Output the [x, y] coordinate of the center of the cell containing the given text.  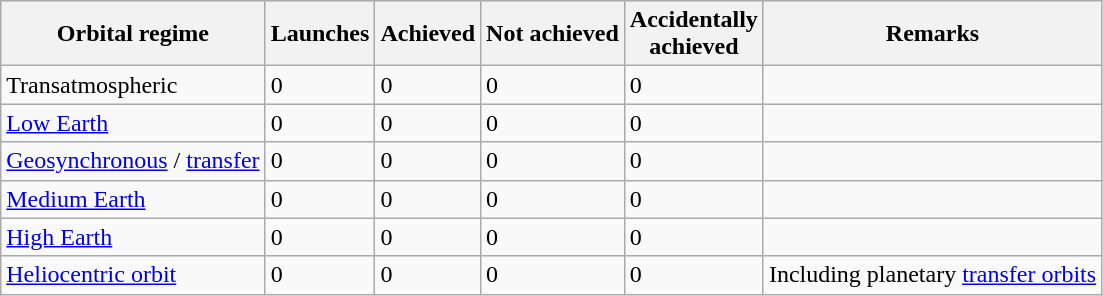
Transatmospheric [133, 85]
Launches [320, 34]
Orbital regime [133, 34]
Accidentally achieved [694, 34]
Heliocentric orbit [133, 275]
Medium Earth [133, 199]
Achieved [428, 34]
Remarks [932, 34]
Including planetary transfer orbits [932, 275]
High Earth [133, 237]
Not achieved [553, 34]
Low Earth [133, 123]
Geosynchronous / transfer [133, 161]
